Locate the cell with the specified text and output its [X, Y] center coordinate. 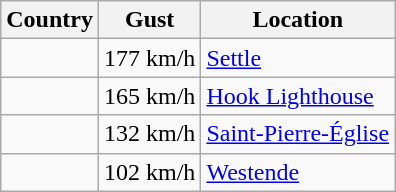
102 km/h [149, 172]
Saint-Pierre-Église [298, 134]
Location [298, 20]
Gust [149, 20]
177 km/h [149, 58]
Westende [298, 172]
Hook Lighthouse [298, 96]
Settle [298, 58]
165 km/h [149, 96]
132 km/h [149, 134]
Country [50, 20]
